Detect which cell encompasses the target text, then output its (x, y) center coordinate. 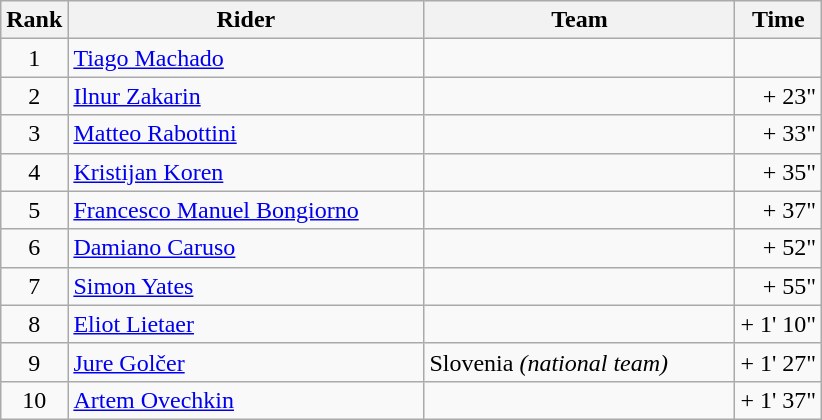
Ilnur Zakarin (246, 96)
Kristijan Koren (246, 172)
Eliot Lietaer (246, 324)
2 (34, 96)
+ 1' 37" (778, 400)
9 (34, 362)
+ 1' 10" (778, 324)
Francesco Manuel Bongiorno (246, 210)
+ 35" (778, 172)
+ 52" (778, 248)
Jure Golčer (246, 362)
+ 55" (778, 286)
Time (778, 20)
+ 1' 27" (778, 362)
+ 23" (778, 96)
Simon Yates (246, 286)
Artem Ovechkin (246, 400)
+ 37" (778, 210)
Rank (34, 20)
Team (580, 20)
6 (34, 248)
7 (34, 286)
Matteo Rabottini (246, 134)
Slovenia (national team) (580, 362)
Damiano Caruso (246, 248)
8 (34, 324)
+ 33" (778, 134)
1 (34, 58)
3 (34, 134)
10 (34, 400)
4 (34, 172)
Tiago Machado (246, 58)
5 (34, 210)
Rider (246, 20)
